Pinpoint the cell where the given text exists, returning its [X, Y] midpoint coordinate. 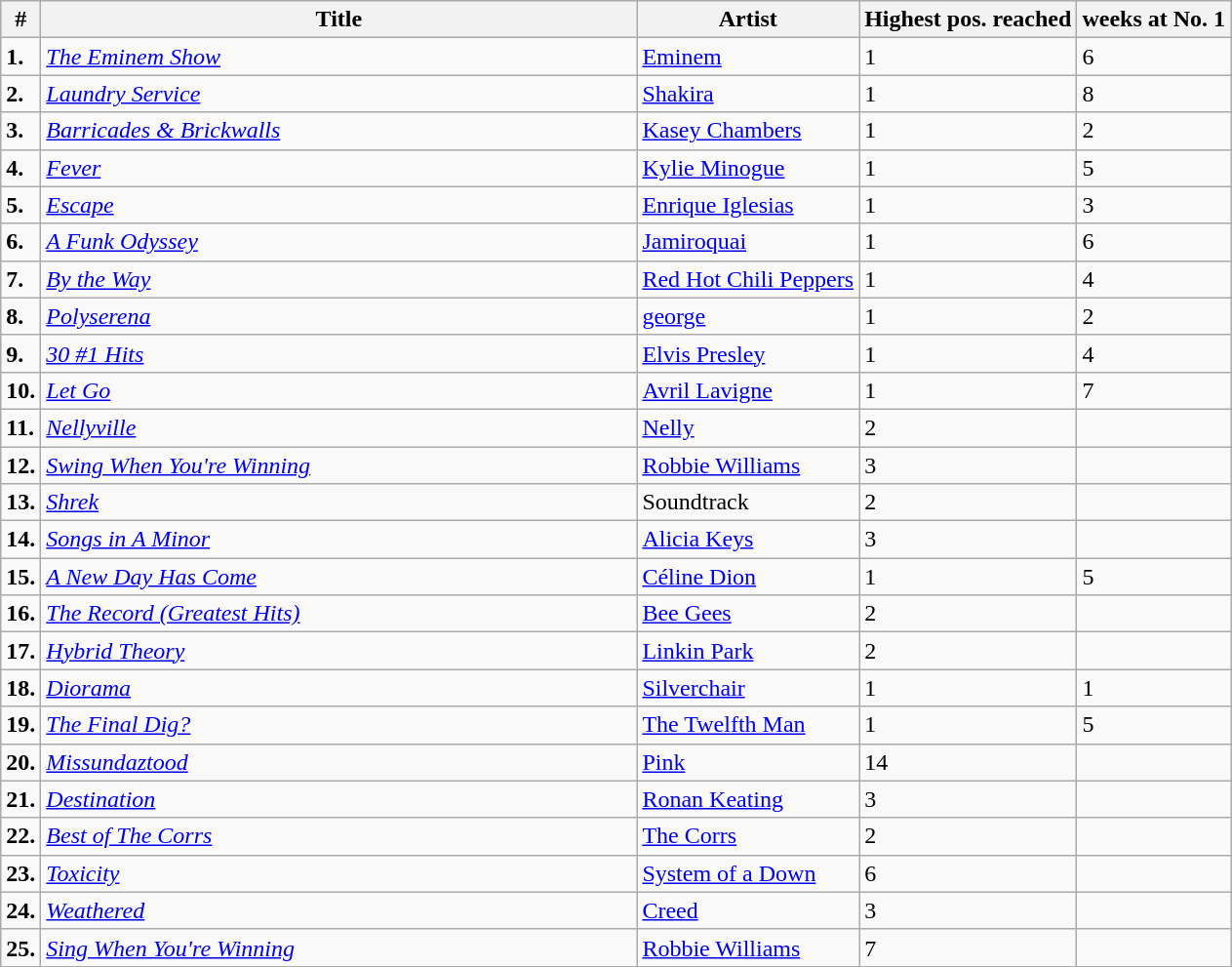
Swing When You're Winning [339, 465]
Best of The Corrs [339, 836]
Laundry Service [339, 94]
Highest pos. reached [968, 20]
8. [21, 316]
Céline Dion [748, 577]
Sing When You're Winning [339, 947]
6. [21, 242]
Enrique Iglesias [748, 205]
Hybrid Theory [339, 651]
Pink [748, 762]
Bee Gees [748, 614]
15. [21, 577]
Destination [339, 799]
Let Go [339, 390]
george [748, 316]
Toxicity [339, 873]
24. [21, 910]
Nellyville [339, 427]
2. [21, 94]
Title [339, 20]
14 [968, 762]
22. [21, 836]
A Funk Odyssey [339, 242]
Weathered [339, 910]
Ronan Keating [748, 799]
12. [21, 465]
18. [21, 688]
Avril Lavigne [748, 390]
A New Day Has Come [339, 577]
4. [21, 168]
1. [21, 57]
Kasey Chambers [748, 131]
Kylie Minogue [748, 168]
19. [21, 725]
17. [21, 651]
The Corrs [748, 836]
Shrek [339, 503]
8 [1154, 94]
The Final Dig? [339, 725]
System of a Down [748, 873]
Diorama [339, 688]
Linkin Park [748, 651]
9. [21, 353]
Nelly [748, 427]
Artist [748, 20]
30 #1 Hits [339, 353]
3. [21, 131]
weeks at No. 1 [1154, 20]
Eminem [748, 57]
10. [21, 390]
Jamiroquai [748, 242]
Alicia Keys [748, 540]
14. [21, 540]
By the Way [339, 279]
The Record (Greatest Hits) [339, 614]
Missundaztood [339, 762]
25. [21, 947]
# [21, 20]
The Twelfth Man [748, 725]
Silverchair [748, 688]
16. [21, 614]
Elvis Presley [748, 353]
13. [21, 503]
Shakira [748, 94]
21. [21, 799]
The Eminem Show [339, 57]
Songs in A Minor [339, 540]
Soundtrack [748, 503]
Red Hot Chili Peppers [748, 279]
Barricades & Brickwalls [339, 131]
5. [21, 205]
23. [21, 873]
Creed [748, 910]
Fever [339, 168]
7. [21, 279]
Escape [339, 205]
Polyserena [339, 316]
20. [21, 762]
11. [21, 427]
